Extract the (x, y) coordinate from the center of the cell holding the provided text.  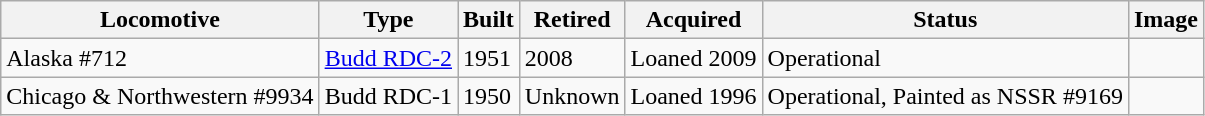
Loaned 2009 (694, 58)
Chicago & Northwestern #9934 (160, 96)
Budd RDC-2 (388, 58)
Loaned 1996 (694, 96)
Type (388, 20)
Built (489, 20)
Operational, Painted as NSSR #9169 (945, 96)
Acquired (694, 20)
1950 (489, 96)
Alaska #712 (160, 58)
Retired (572, 20)
Budd RDC-1 (388, 96)
Image (1166, 20)
Locomotive (160, 20)
2008 (572, 58)
Operational (945, 58)
1951 (489, 58)
Unknown (572, 96)
Status (945, 20)
